Detect which cell encompasses the target text, then output its [X, Y] center coordinate. 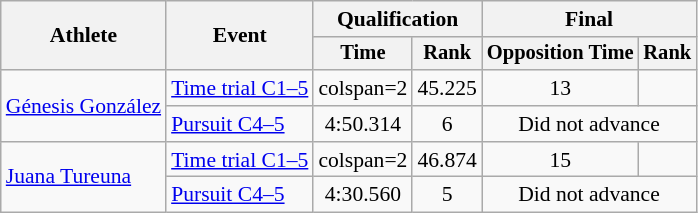
13 [560, 88]
Event [240, 36]
Athlete [84, 36]
Time [362, 54]
4:30.560 [362, 195]
Qualification [398, 19]
6 [446, 124]
5 [446, 195]
15 [560, 160]
46.874 [446, 160]
Juana Tureuna [84, 178]
Final [589, 19]
Opposition Time [560, 54]
4:50.314 [362, 124]
Génesis González [84, 106]
45.225 [446, 88]
